Locate the cell with the specified text and output its (x, y) center coordinate. 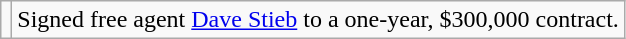
Signed free agent Dave Stieb to a one-year, $300,000 contract. (318, 20)
